Scan for the cell matching the given text and deliver its (X, Y) coordinate at center. 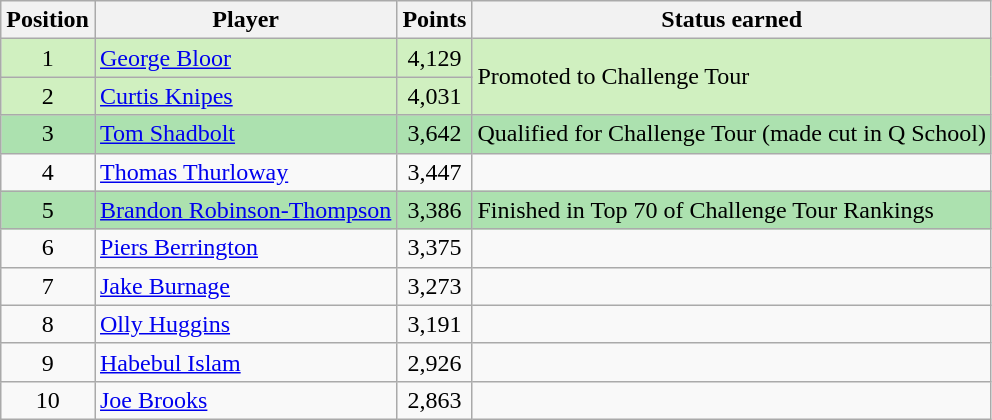
Jake Burnage (245, 286)
4,129 (434, 58)
2,863 (434, 400)
Joe Brooks (245, 400)
George Bloor (245, 58)
Thomas Thurloway (245, 172)
9 (48, 362)
5 (48, 210)
Piers Berrington (245, 248)
3,642 (434, 134)
3,447 (434, 172)
Status earned (732, 20)
2 (48, 96)
7 (48, 286)
Position (48, 20)
Points (434, 20)
Player (245, 20)
3,386 (434, 210)
4,031 (434, 96)
Habebul Islam (245, 362)
Promoted to Challenge Tour (732, 77)
4 (48, 172)
3,375 (434, 248)
Brandon Robinson-Thompson (245, 210)
3 (48, 134)
6 (48, 248)
8 (48, 324)
10 (48, 400)
Curtis Knipes (245, 96)
1 (48, 58)
3,191 (434, 324)
Finished in Top 70 of Challenge Tour Rankings (732, 210)
2,926 (434, 362)
Qualified for Challenge Tour (made cut in Q School) (732, 134)
Tom Shadbolt (245, 134)
3,273 (434, 286)
Olly Huggins (245, 324)
